From the cell containing the given text, extract its center point as (x, y) coordinate. 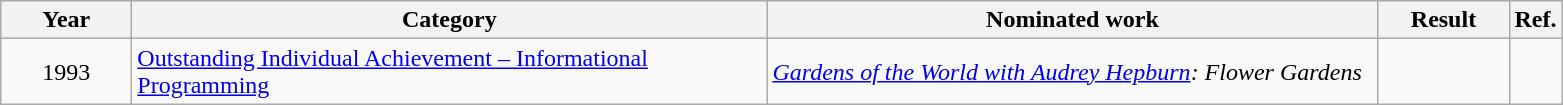
Nominated work (1072, 20)
Ref. (1536, 20)
Result (1444, 20)
Category (450, 20)
Gardens of the World with Audrey Hepburn: Flower Gardens (1072, 72)
1993 (66, 72)
Outstanding Individual Achievement – Informational Programming (450, 72)
Year (66, 20)
